Capture the cell that displays the provided text and extract its (X, Y) central coordinate. 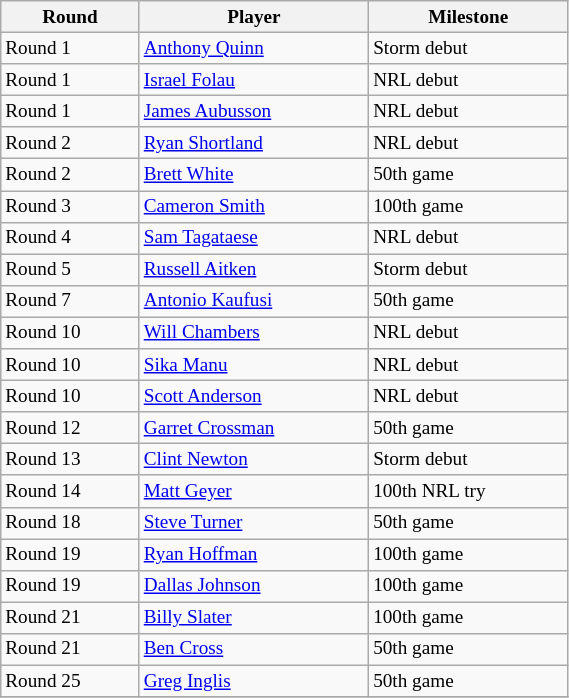
Greg Inglis (254, 681)
Brett White (254, 175)
100th NRL try (468, 491)
Round 7 (70, 301)
Round 12 (70, 428)
Antonio Kaufusi (254, 301)
Ryan Shortland (254, 143)
Milestone (468, 17)
Garret Crossman (254, 428)
James Aubusson (254, 111)
Round 5 (70, 270)
Round 3 (70, 206)
Round 18 (70, 523)
Ben Cross (254, 649)
Round 4 (70, 238)
Scott Anderson (254, 396)
Dallas Johnson (254, 586)
Sika Manu (254, 365)
Round 25 (70, 681)
Anthony Quinn (254, 48)
Round 13 (70, 460)
Russell Aitken (254, 270)
Cameron Smith (254, 206)
Will Chambers (254, 333)
Matt Geyer (254, 491)
Player (254, 17)
Clint Newton (254, 460)
Round 14 (70, 491)
Billy Slater (254, 618)
Israel Folau (254, 80)
Sam Tagataese (254, 238)
Round (70, 17)
Ryan Hoffman (254, 554)
Steve Turner (254, 523)
